Find where the given text appears and provide that cell's center as [X, Y] coordinate. 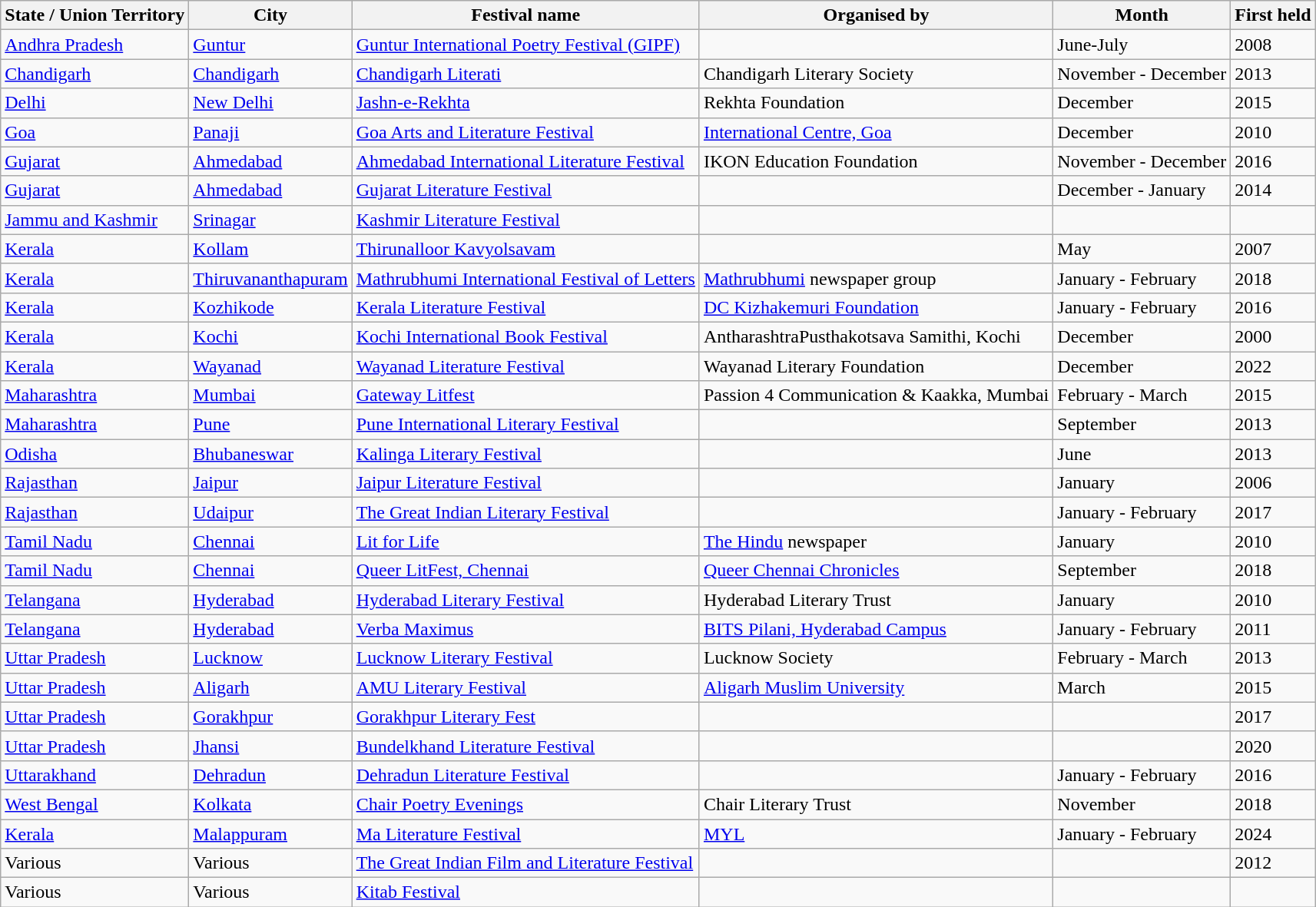
Chair Poetry Evenings [525, 804]
2007 [1273, 249]
MYL [876, 833]
Kitab Festival [525, 892]
Dehradun Literature Festival [525, 775]
Mathrubhumi newspaper group [876, 278]
Jaipur Literature Festival [525, 483]
Kalinga Literary Festival [525, 454]
Gorakhpur Literary Fest [525, 717]
Goa Arts and Literature Festival [525, 132]
2011 [1273, 629]
Uttarakhand [95, 775]
Wayanad [270, 366]
Kerala Literature Festival [525, 307]
Jashn-e-Rekhta [525, 103]
Lit for Life [525, 541]
Guntur [270, 45]
December - January [1142, 190]
Jhansi [270, 746]
Delhi [95, 103]
Organised by [876, 15]
Bundelkhand Literature Festival [525, 746]
2024 [1273, 833]
2014 [1273, 190]
Goa [95, 132]
Ahmedabad International Literature Festival [525, 161]
Gujarat Literature Festival [525, 190]
Verba Maximus [525, 629]
Queer Chennai Chronicles [876, 571]
Gateway Litfest [525, 396]
Chair Literary Trust [876, 804]
Passion 4 Communication & Kaakka, Mumbai [876, 396]
Hyderabad Literary Festival [525, 600]
Chandigarh Literati [525, 74]
November [1142, 804]
West Bengal [95, 804]
Kozhikode [270, 307]
Ma Literature Festival [525, 833]
June [1142, 454]
Pune [270, 425]
Gorakhpur [270, 717]
Jammu and Kashmir [95, 220]
March [1142, 687]
Pune International Literary Festival [525, 425]
The Great Indian Film and Literature Festival [525, 863]
Aligarh Muslim University [876, 687]
Kashmir Literature Festival [525, 220]
State / Union Territory [95, 15]
June-July [1142, 45]
New Delhi [270, 103]
Hyderabad Literary Trust [876, 600]
Wayanad Literary Foundation [876, 366]
Queer LitFest, Chennai [525, 571]
May [1142, 249]
Rekhta Foundation [876, 103]
2008 [1273, 45]
City [270, 15]
Udaipur [270, 512]
First held [1273, 15]
Mumbai [270, 396]
Kochi [270, 336]
Lucknow Literary Festival [525, 658]
Lucknow Society [876, 658]
Chandigarh Literary Society [876, 74]
Bhubaneswar [270, 454]
The Hindu newspaper [876, 541]
Lucknow [270, 658]
AMU Literary Festival [525, 687]
International Centre, Goa [876, 132]
IKON Education Foundation [876, 161]
Odisha [95, 454]
Dehradun [270, 775]
BITS Pilani, Hyderabad Campus [876, 629]
2022 [1273, 366]
Thirunalloor Kavyolsavam [525, 249]
2012 [1273, 863]
Malappuram [270, 833]
The Great Indian Literary Festival [525, 512]
2020 [1273, 746]
DC Kizhakemuri Foundation [876, 307]
Aligarh [270, 687]
Srinagar [270, 220]
Kolkata [270, 804]
Mathrubhumi International Festival of Letters [525, 278]
Kollam [270, 249]
Wayanad Literature Festival [525, 366]
2006 [1273, 483]
AntharashtraPusthakotsava Samithi, Kochi [876, 336]
2000 [1273, 336]
Guntur International Poetry Festival (GIPF) [525, 45]
Festival name [525, 15]
Thiruvananthapuram [270, 278]
Andhra Pradesh [95, 45]
Jaipur [270, 483]
Panaji [270, 132]
Kochi International Book Festival [525, 336]
Month [1142, 15]
